Return the [x, y] coordinate for the center point of the cell that contains the specified text.  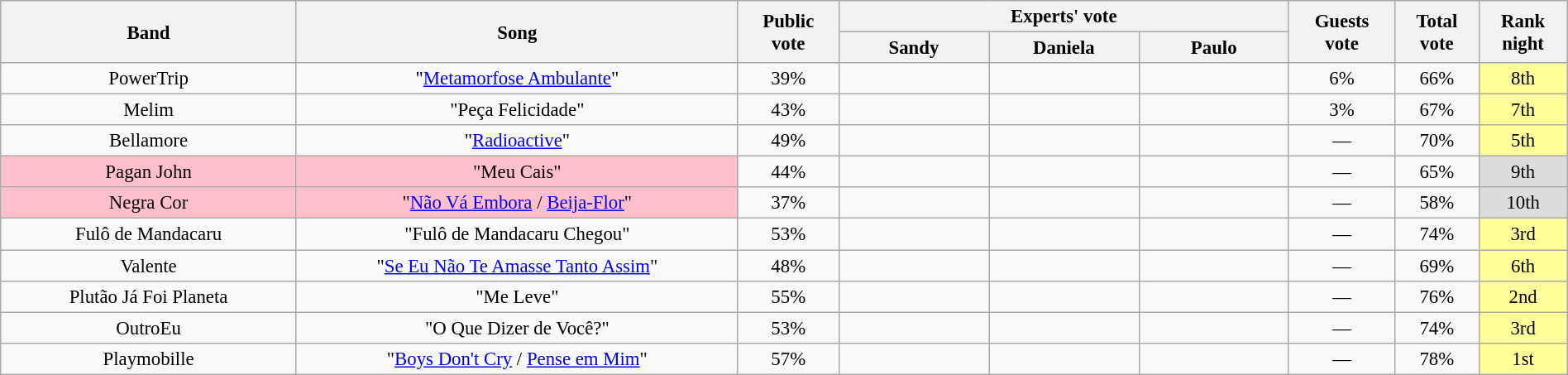
"Peça Felicidade" [517, 110]
Plutão Já Foi Planeta [149, 296]
"O Que Dizer de Você?" [517, 328]
OutroEu [149, 328]
Band [149, 31]
Song [517, 31]
"Me Leve" [517, 296]
"Se Eu Não Te Amasse Tanto Assim" [517, 266]
Valente [149, 266]
6% [1341, 79]
3% [1341, 110]
49% [788, 141]
"Radioactive" [517, 141]
5th [1523, 141]
39% [788, 79]
44% [788, 172]
Melim [149, 110]
Negra Cor [149, 203]
PowerTrip [149, 79]
10th [1523, 203]
Totalvote [1437, 31]
9th [1523, 172]
2nd [1523, 296]
69% [1437, 266]
58% [1437, 203]
78% [1437, 358]
Fulô de Mandacaru [149, 234]
"Boys Don't Cry / Pense em Mim" [517, 358]
Daniela [1064, 48]
Sandy [913, 48]
67% [1437, 110]
Publicvote [788, 31]
"Não Vá Embora / Beija-Flor" [517, 203]
66% [1437, 79]
6th [1523, 266]
Bellamore [149, 141]
55% [788, 296]
Ranknight [1523, 31]
Paulo [1214, 48]
"Meu Cais" [517, 172]
Pagan John [149, 172]
48% [788, 266]
"Fulô de Mandacaru Chegou" [517, 234]
Experts' vote [1064, 17]
"Metamorfose Ambulante" [517, 79]
8th [1523, 79]
65% [1437, 172]
Guestsvote [1341, 31]
70% [1437, 141]
37% [788, 203]
7th [1523, 110]
76% [1437, 296]
57% [788, 358]
1st [1523, 358]
43% [788, 110]
Playmobille [149, 358]
